Scan for the cell matching the given text and deliver its [x, y] coordinate at center. 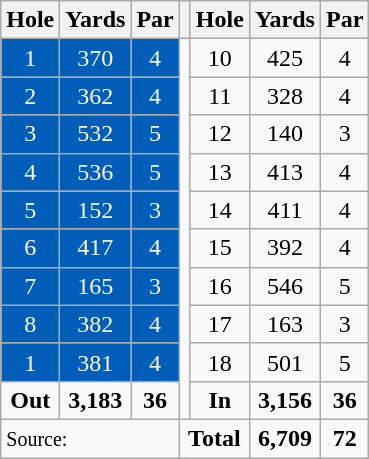
163 [284, 324]
417 [96, 248]
2 [30, 96]
381 [96, 362]
7 [30, 286]
6,709 [284, 438]
370 [96, 58]
382 [96, 324]
8 [30, 324]
165 [96, 286]
10 [220, 58]
11 [220, 96]
17 [220, 324]
501 [284, 362]
328 [284, 96]
3,156 [284, 400]
532 [96, 134]
546 [284, 286]
6 [30, 248]
392 [284, 248]
152 [96, 210]
14 [220, 210]
72 [344, 438]
3,183 [96, 400]
18 [220, 362]
Out [30, 400]
Total [214, 438]
16 [220, 286]
Source: [90, 438]
12 [220, 134]
15 [220, 248]
425 [284, 58]
140 [284, 134]
362 [96, 96]
411 [284, 210]
In [220, 400]
413 [284, 172]
13 [220, 172]
536 [96, 172]
